Capture the cell that displays the provided text and extract its (x, y) central coordinate. 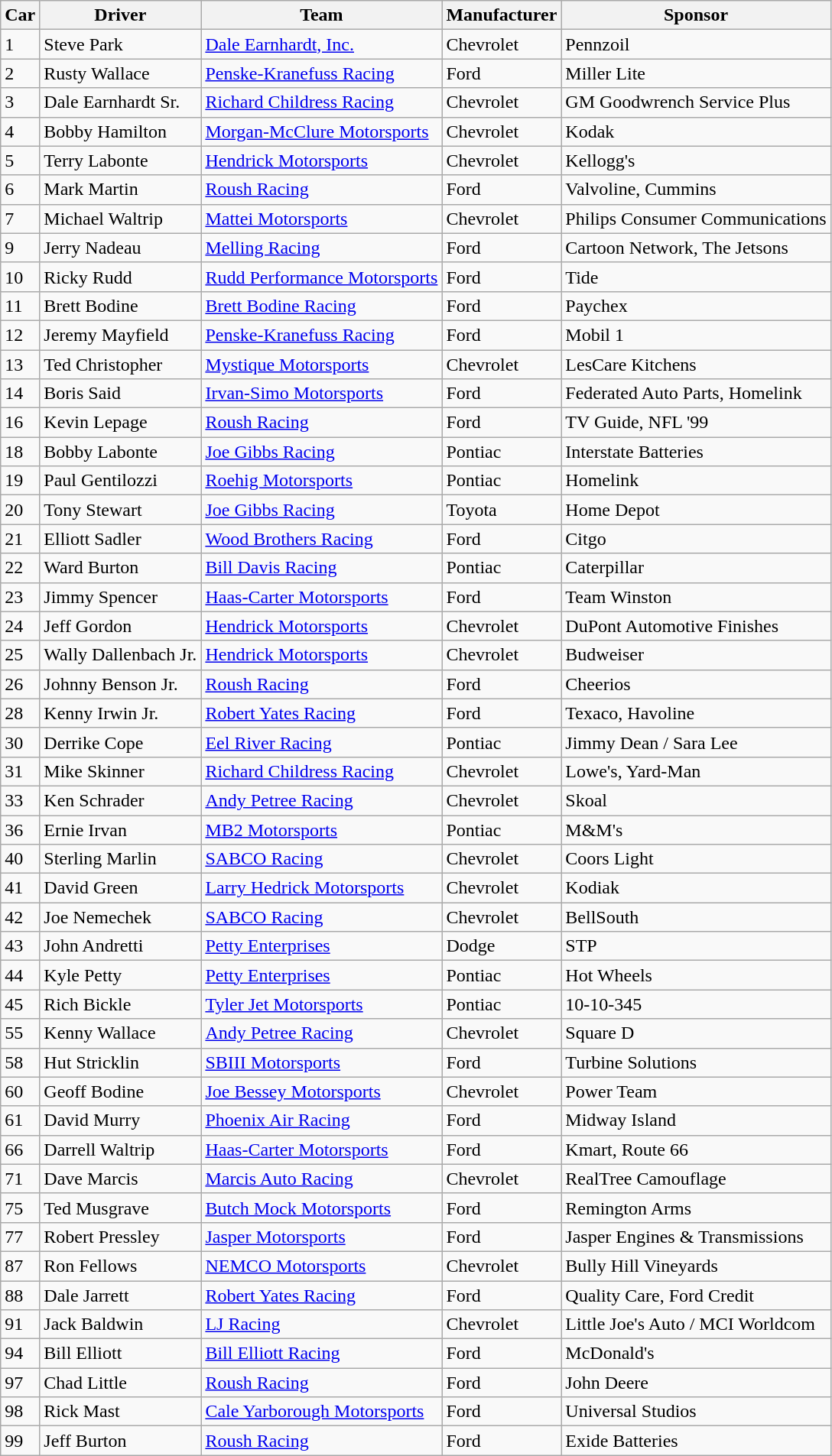
Pennzoil (696, 44)
Team Winston (696, 597)
Kmart, Route 66 (696, 1150)
Federated Auto Parts, Homelink (696, 394)
25 (20, 655)
Johnny Benson Jr. (121, 684)
Dave Marcis (121, 1179)
Brett Bodine Racing (321, 306)
Ken Schrader (121, 800)
12 (20, 335)
10 (20, 277)
Kevin Lepage (121, 423)
Butch Mock Motorsports (321, 1208)
Dale Earnhardt, Inc. (321, 44)
McDonald's (696, 1354)
Kyle Petty (121, 975)
John Deere (696, 1383)
Ernie Irvan (121, 829)
Jasper Engines & Transmissions (696, 1237)
Elliott Sadler (121, 539)
Texaco, Havoline (696, 713)
77 (20, 1237)
Tide (696, 277)
Jimmy Dean / Sara Lee (696, 742)
Darrell Waltrip (121, 1150)
SBIII Motorsports (321, 1062)
Skoal (696, 800)
66 (20, 1150)
36 (20, 829)
Jasper Motorsports (321, 1237)
Jeff Burton (121, 1441)
55 (20, 1033)
Homelink (696, 481)
Joe Bessey Motorsports (321, 1091)
Ward Burton (121, 568)
42 (20, 917)
Mystique Motorsports (321, 365)
Valvoline, Cummins (696, 190)
Coors Light (696, 859)
Boris Said (121, 394)
Manufacturer (502, 15)
Lowe's, Yard-Man (696, 771)
Toyota (502, 510)
24 (20, 626)
Mattei Motorsports (321, 219)
Bill Elliott (121, 1354)
LesCare Kitchens (696, 365)
3 (20, 102)
7 (20, 219)
88 (20, 1295)
Brett Bodine (121, 306)
91 (20, 1325)
Sterling Marlin (121, 859)
Bobby Labonte (121, 452)
4 (20, 131)
75 (20, 1208)
22 (20, 568)
Hut Stricklin (121, 1062)
M&M's (696, 829)
Rich Bickle (121, 1004)
Mobil 1 (696, 335)
Paul Gentilozzi (121, 481)
GM Goodwrench Service Plus (696, 102)
Marcis Auto Racing (321, 1179)
Car (20, 15)
71 (20, 1179)
Joe Nemechek (121, 917)
Ted Musgrave (121, 1208)
Midway Island (696, 1120)
61 (20, 1120)
9 (20, 248)
14 (20, 394)
David Murry (121, 1120)
Hot Wheels (696, 975)
Universal Studios (696, 1412)
Cale Yarborough Motorsports (321, 1412)
Michael Waltrip (121, 219)
30 (20, 742)
13 (20, 365)
Steve Park (121, 44)
Morgan-McClure Motorsports (321, 131)
DuPont Automotive Finishes (696, 626)
41 (20, 888)
99 (20, 1441)
Geoff Bodine (121, 1091)
98 (20, 1412)
Bully Hill Vineyards (696, 1266)
Driver (121, 15)
Citgo (696, 539)
Little Joe's Auto / MCI Worldcom (696, 1325)
Tony Stewart (121, 510)
6 (20, 190)
Kodak (696, 131)
LJ Racing (321, 1325)
Kodiak (696, 888)
Kenny Wallace (121, 1033)
Kenny Irwin Jr. (121, 713)
94 (20, 1354)
Melling Racing (321, 248)
Jeremy Mayfield (121, 335)
26 (20, 684)
87 (20, 1266)
Wally Dallenbach Jr. (121, 655)
10-10-345 (696, 1004)
MB2 Motorsports (321, 829)
5 (20, 161)
TV Guide, NFL '99 (696, 423)
David Green (121, 888)
Cartoon Network, The Jetsons (696, 248)
18 (20, 452)
Home Depot (696, 510)
58 (20, 1062)
Larry Hedrick Motorsports (321, 888)
NEMCO Motorsports (321, 1266)
Phoenix Air Racing (321, 1120)
Rusty Wallace (121, 73)
Sponsor (696, 15)
Jack Baldwin (121, 1325)
Irvan-Simo Motorsports (321, 394)
Bobby Hamilton (121, 131)
28 (20, 713)
Mike Skinner (121, 771)
Exide Batteries (696, 1441)
Jimmy Spencer (121, 597)
31 (20, 771)
Tyler Jet Motorsports (321, 1004)
BellSouth (696, 917)
Derrike Cope (121, 742)
Mark Martin (121, 190)
43 (20, 946)
Paychex (696, 306)
Chad Little (121, 1383)
Turbine Solutions (696, 1062)
Miller Lite (696, 73)
1 (20, 44)
Quality Care, Ford Credit (696, 1295)
11 (20, 306)
Bill Davis Racing (321, 568)
John Andretti (121, 946)
Caterpillar (696, 568)
20 (20, 510)
Wood Brothers Racing (321, 539)
Square D (696, 1033)
Robert Pressley (121, 1237)
19 (20, 481)
Rudd Performance Motorsports (321, 277)
Power Team (696, 1091)
Jerry Nadeau (121, 248)
Dodge (502, 946)
Ron Fellows (121, 1266)
Ricky Rudd (121, 277)
21 (20, 539)
RealTree Camouflage (696, 1179)
16 (20, 423)
Cheerios (696, 684)
Jeff Gordon (121, 626)
Dale Jarrett (121, 1295)
Dale Earnhardt Sr. (121, 102)
Team (321, 15)
Rick Mast (121, 1412)
40 (20, 859)
23 (20, 597)
44 (20, 975)
33 (20, 800)
97 (20, 1383)
Philips Consumer Communications (696, 219)
Bill Elliott Racing (321, 1354)
2 (20, 73)
Interstate Batteries (696, 452)
60 (20, 1091)
STP (696, 946)
Roehig Motorsports (321, 481)
Eel River Racing (321, 742)
Budweiser (696, 655)
Remington Arms (696, 1208)
Ted Christopher (121, 365)
Kellogg's (696, 161)
Terry Labonte (121, 161)
45 (20, 1004)
